Extract the [x, y] coordinate from the center of the cell holding the provided text.  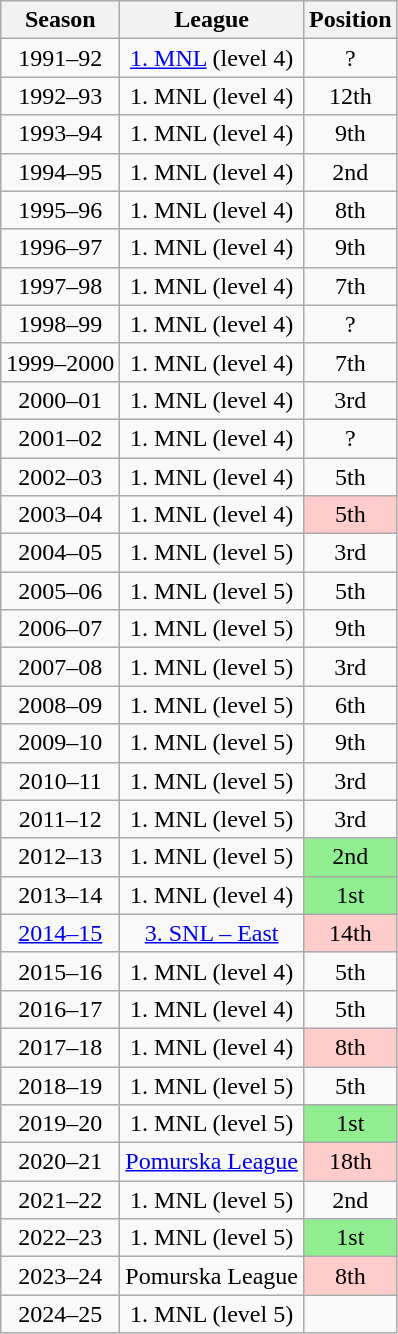
2014–15 [60, 933]
2005–06 [60, 591]
1998–99 [60, 324]
2001–02 [60, 438]
2008–09 [60, 705]
2007–08 [60, 667]
1996–97 [60, 248]
14th [350, 933]
2018–19 [60, 1085]
2013–14 [60, 895]
3. SNL – East [212, 933]
2010–11 [60, 781]
2022–23 [60, 1238]
2000–01 [60, 400]
1994–95 [60, 172]
12th [350, 96]
2017–18 [60, 1047]
Position [350, 20]
2011–12 [60, 819]
2024–25 [60, 1314]
6th [350, 705]
18th [350, 1162]
1995–96 [60, 210]
1992–93 [60, 96]
2023–24 [60, 1276]
Season [60, 20]
2019–20 [60, 1124]
2012–13 [60, 857]
2002–03 [60, 477]
League [212, 20]
1997–98 [60, 286]
2006–07 [60, 629]
1991–92 [60, 58]
2015–16 [60, 971]
2021–22 [60, 1200]
1993–94 [60, 134]
2003–04 [60, 515]
2004–05 [60, 553]
1999–2000 [60, 362]
2009–10 [60, 743]
2016–17 [60, 1009]
2020–21 [60, 1162]
